Pinpoint the cell where the given text exists, returning its (x, y) midpoint coordinate. 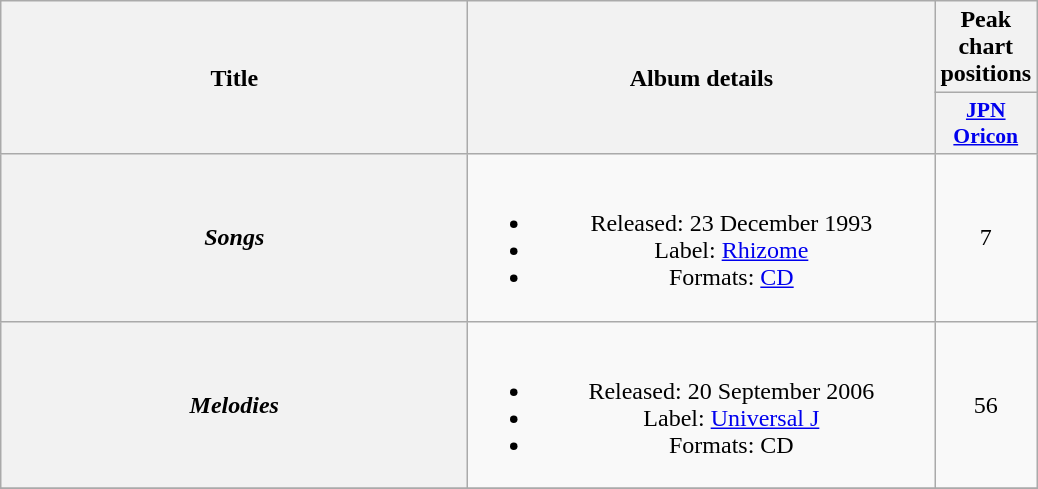
Title (234, 78)
7 (986, 238)
56 (986, 404)
Released: 23 December 1993Label: RhizomeFormats: CD (702, 238)
Songs (234, 238)
Melodies (234, 404)
Album details (702, 78)
JPNOricon (986, 124)
Peak chart positions (986, 47)
Released: 20 September 2006Label: Universal JFormats: CD (702, 404)
